Pinpoint the cell where the given text exists, returning its (X, Y) midpoint coordinate. 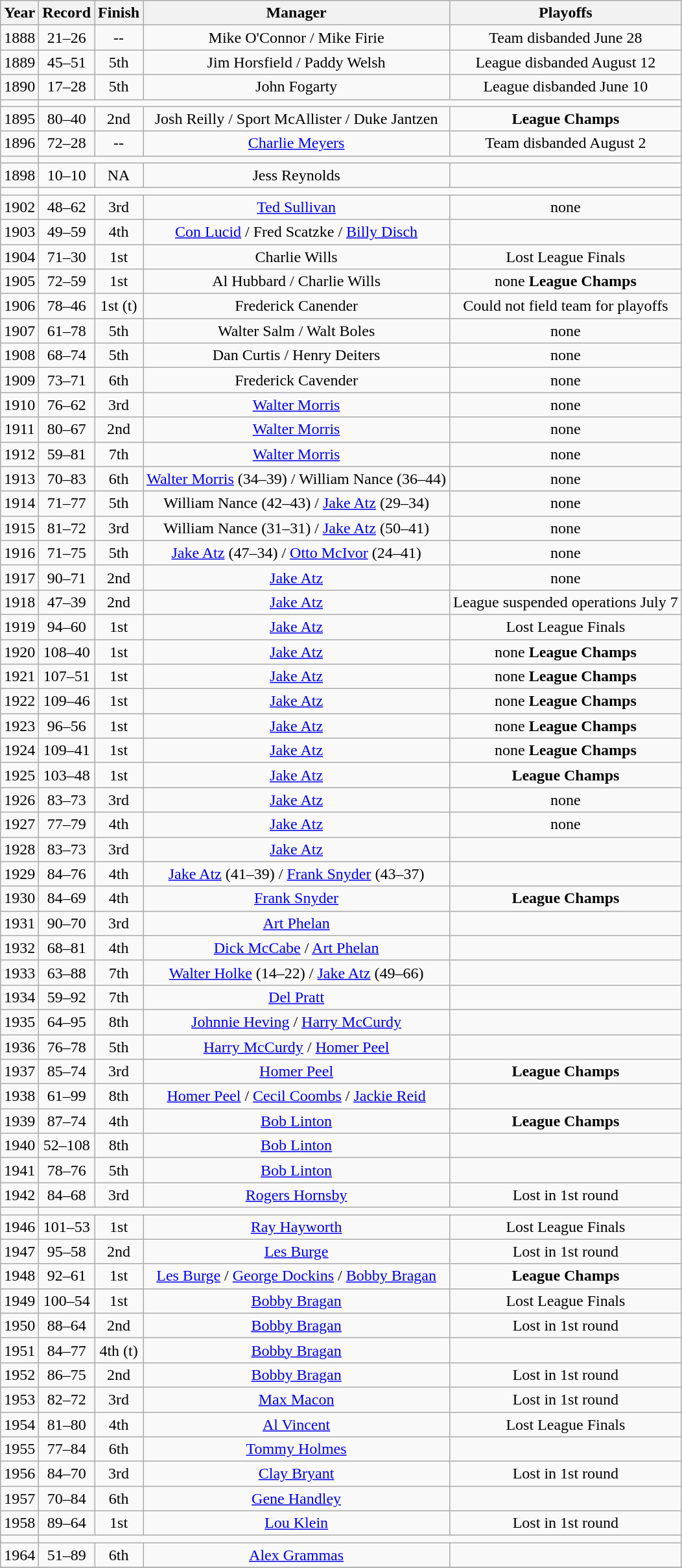
John Fogarty (297, 87)
Charlie Meyers (297, 143)
Frederick Canender (297, 306)
1939 (19, 1121)
51–89 (67, 1555)
1933 (19, 972)
Team disbanded August 2 (566, 143)
1951 (19, 1350)
100–54 (67, 1301)
NA (119, 175)
81–80 (67, 1424)
Johnnie Heving / Harry McCurdy (297, 1022)
1907 (19, 331)
1909 (19, 380)
84–77 (67, 1350)
Team disbanded June 28 (566, 38)
1919 (19, 627)
1931 (19, 923)
Year (19, 13)
Al Vincent (297, 1424)
61–78 (67, 331)
85–74 (67, 1072)
1898 (19, 175)
Clay Bryant (297, 1474)
1952 (19, 1375)
1896 (19, 143)
1930 (19, 899)
68–74 (67, 356)
1950 (19, 1325)
72–28 (67, 143)
1915 (19, 528)
1903 (19, 232)
90–70 (67, 923)
Playoffs (566, 13)
Jess Reynolds (297, 175)
87–74 (67, 1121)
Mike O'Connor / Mike Firie (297, 38)
1935 (19, 1022)
1932 (19, 948)
1937 (19, 1072)
1921 (19, 677)
109–46 (67, 701)
84–69 (67, 899)
Art Phelan (297, 923)
Manager (297, 13)
Walter Morris (34–39) / William Nance (36–44) (297, 479)
1964 (19, 1555)
1955 (19, 1449)
William Nance (31–31) / Jake Atz (50–41) (297, 528)
1934 (19, 997)
1910 (19, 405)
47–39 (67, 602)
1948 (19, 1276)
80–67 (67, 429)
1942 (19, 1195)
86–75 (67, 1375)
80–40 (67, 119)
League disbanded June 10 (566, 87)
1917 (19, 577)
70–84 (67, 1499)
Gene Handley (297, 1499)
Frank Snyder (297, 899)
90–71 (67, 577)
71–77 (67, 503)
League disbanded August 12 (566, 62)
1895 (19, 119)
1916 (19, 553)
17–28 (67, 87)
1929 (19, 874)
Con Lucid / Fred Scatzke / Billy Disch (297, 232)
Al Hubbard / Charlie Wills (297, 282)
1913 (19, 479)
1949 (19, 1301)
1911 (19, 429)
63–88 (67, 972)
77–79 (67, 825)
1912 (19, 454)
Record (67, 13)
Alex Grammas (297, 1555)
45–51 (67, 62)
1923 (19, 726)
48–62 (67, 207)
1928 (19, 849)
1918 (19, 602)
70–83 (67, 479)
59–81 (67, 454)
78–76 (67, 1170)
Jake Atz (41–39) / Frank Snyder (43–37) (297, 874)
1890 (19, 87)
77–84 (67, 1449)
84–76 (67, 874)
Harry McCurdy / Homer Peel (297, 1046)
Josh Reilly / Sport McAllister / Duke Jantzen (297, 119)
92–61 (67, 1276)
1941 (19, 1170)
1906 (19, 306)
1924 (19, 751)
Del Pratt (297, 997)
Jake Atz (47–34) / Otto McIvor (24–41) (297, 553)
1888 (19, 38)
108–40 (67, 652)
Lou Klein (297, 1523)
Homer Peel / Cecil Coombs / Jackie Reid (297, 1096)
89–64 (67, 1523)
1926 (19, 800)
1947 (19, 1251)
82–72 (67, 1399)
1914 (19, 503)
Charlie Wills (297, 256)
Frederick Cavender (297, 380)
52–108 (67, 1146)
Les Burge / George Dockins / Bobby Bragan (297, 1276)
76–78 (67, 1046)
1927 (19, 825)
1954 (19, 1424)
1936 (19, 1046)
1925 (19, 775)
Jim Horsfield / Paddy Welsh (297, 62)
107–51 (67, 677)
Max Macon (297, 1399)
1938 (19, 1096)
1905 (19, 282)
Walter Salm / Walt Boles (297, 331)
1940 (19, 1146)
4th (t) (119, 1350)
95–58 (67, 1251)
Dan Curtis / Henry Deiters (297, 356)
103–48 (67, 775)
71–75 (67, 553)
League suspended operations July 7 (566, 602)
Finish (119, 13)
1922 (19, 701)
73–71 (67, 380)
Could not field team for playoffs (566, 306)
Dick McCabe / Art Phelan (297, 948)
Tommy Holmes (297, 1449)
1920 (19, 652)
1902 (19, 207)
Rogers Hornsby (297, 1195)
94–60 (67, 627)
96–56 (67, 726)
68–81 (67, 948)
1908 (19, 356)
1957 (19, 1499)
Ray Hayworth (297, 1227)
1946 (19, 1227)
59–92 (67, 997)
Ted Sullivan (297, 207)
84–70 (67, 1474)
84–68 (67, 1195)
101–53 (67, 1227)
Les Burge (297, 1251)
109–41 (67, 751)
81–72 (67, 528)
88–64 (67, 1325)
72–59 (67, 282)
1953 (19, 1399)
49–59 (67, 232)
76–62 (67, 405)
64–95 (67, 1022)
1958 (19, 1523)
Walter Holke (14–22) / Jake Atz (49–66) (297, 972)
1904 (19, 256)
1st (t) (119, 306)
William Nance (42–43) / Jake Atz (29–34) (297, 503)
78–46 (67, 306)
21–26 (67, 38)
1889 (19, 62)
Homer Peel (297, 1072)
1956 (19, 1474)
61–99 (67, 1096)
10–10 (67, 175)
71–30 (67, 256)
